Capture the cell that displays the provided text and extract its (x, y) central coordinate. 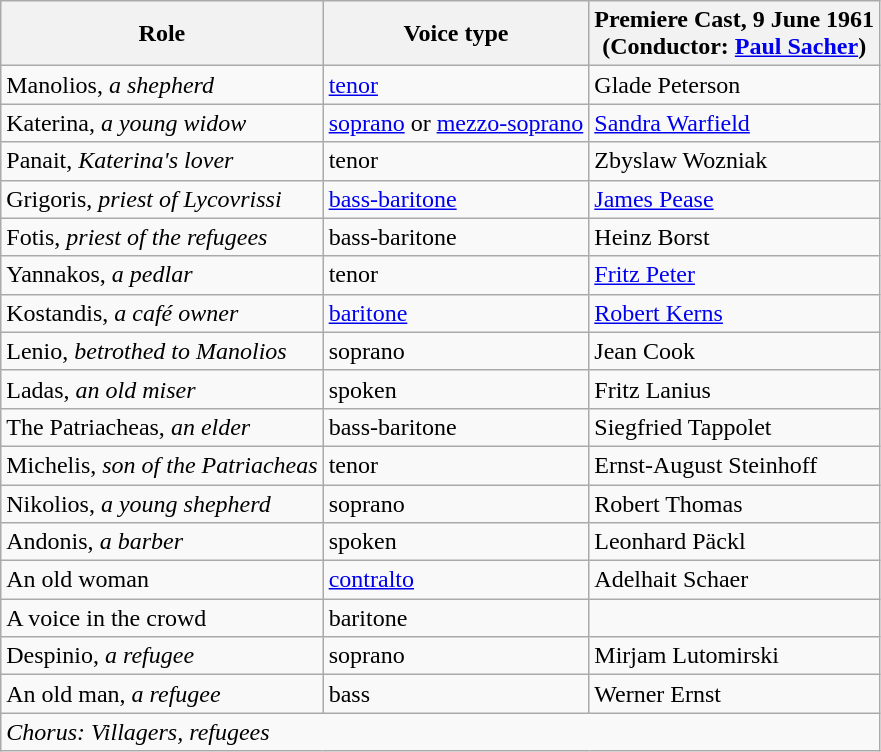
Nikolios, a young shepherd (162, 503)
Siegfried Tappolet (734, 427)
Fotis, priest of the refugees (162, 237)
Panait, Katerina's lover (162, 161)
Robert Thomas (734, 503)
Ladas, an old miser (162, 389)
Robert Kerns (734, 313)
Lenio, betrothed to Manolios (162, 351)
Heinz Borst (734, 237)
Chorus: Villagers, refugees (440, 732)
Sandra Warfield (734, 123)
Despinio, a refugee (162, 656)
An old man, a refugee (162, 694)
A voice in the crowd (162, 618)
Yannakos, a pedlar (162, 275)
James Pease (734, 199)
Leonhard Päckl (734, 542)
bass (456, 694)
Fritz Peter (734, 275)
Role (162, 34)
Fritz Lanius (734, 389)
Kostandis, a café owner (162, 313)
Grigoris, priest of Lycovrissi (162, 199)
Katerina, a young widow (162, 123)
Jean Cook (734, 351)
Werner Ernst (734, 694)
Glade Peterson (734, 85)
Voice type (456, 34)
Andonis, a barber (162, 542)
The Patriacheas, an elder (162, 427)
Premiere Cast, 9 June 1961 (Conductor: Paul Sacher) (734, 34)
Manolios, a shepherd (162, 85)
soprano or mezzo-soprano (456, 123)
Mirjam Lutomirski (734, 656)
Ernst-August Steinhoff (734, 465)
An old woman (162, 580)
Adelhait Schaer (734, 580)
contralto (456, 580)
Zbyslaw Wozniak (734, 161)
Michelis, son of the Patriacheas (162, 465)
